Determine the [X, Y] coordinate at the center of the cell enclosing the given text.  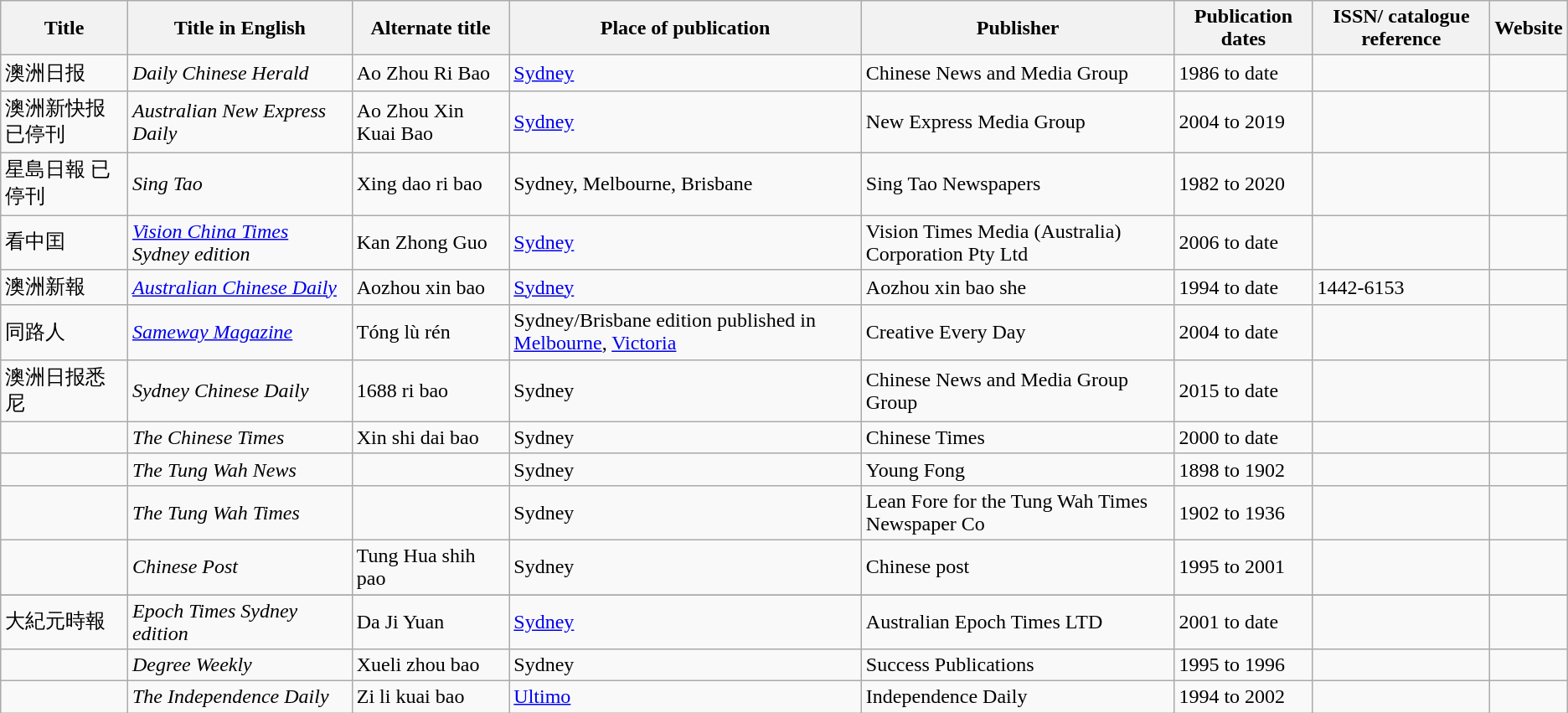
Chinese Post [240, 566]
Chinese Times [1018, 437]
The Tung Wah News [240, 469]
The Chinese Times [240, 437]
Alternate title [431, 28]
Australian New Express Daily [240, 121]
Degree Weekly [240, 665]
Sing Tao [240, 183]
Ao Zhou Xin Kuai Bao [431, 121]
1982 to 2020 [1243, 183]
Xueli zhou bao [431, 665]
1994 to 2002 [1243, 697]
The Independence Daily [240, 697]
2004 to 2019 [1243, 121]
1986 to date [1243, 74]
2001 to date [1243, 622]
看中囯 [64, 241]
Chinese News and Media Group Group [1018, 390]
澳洲新快报 已停刊 [64, 121]
Zi li kuai bao [431, 697]
Ao Zhou Ri Bao [431, 74]
1902 to 1936 [1243, 513]
Chinese post [1018, 566]
Epoch Times Sydney edition [240, 622]
Place of publication [685, 28]
澳洲新報 [64, 288]
Kan Zhong Guo [431, 241]
Xing dao ri bao [431, 183]
Tóng lù rén [431, 332]
ISSN/ catalogue reference [1401, 28]
Publisher [1018, 28]
Title in English [240, 28]
澳洲日报悉尼 [64, 390]
Sydney/Brisbane edition published in Melbourne, Victoria [685, 332]
Tung Hua shih pao [431, 566]
Aozhou xin bao she [1018, 288]
Lean Fore for the Tung Wah Times Newspaper Co [1018, 513]
Aozhou xin bao [431, 288]
Creative Every Day [1018, 332]
The Tung Wah Times [240, 513]
New Express Media Group [1018, 121]
1994 to date [1243, 288]
澳洲日报 [64, 74]
2006 to date [1243, 241]
Xin shi dai bao [431, 437]
1898 to 1902 [1243, 469]
Vision Times Media (Australia) Corporation Pty Ltd [1018, 241]
Australian Chinese Daily [240, 288]
Daily Chinese Herald [240, 74]
2000 to date [1243, 437]
2004 to date [1243, 332]
Australian Epoch Times LTD [1018, 622]
Ultimo [685, 697]
Chinese News and Media Group [1018, 74]
Young Fong [1018, 469]
Title [64, 28]
1442-6153 [1401, 288]
Website [1529, 28]
Sing Tao Newspapers [1018, 183]
大紀元時報 [64, 622]
Independence Daily [1018, 697]
Success Publications [1018, 665]
Sameway Magazine [240, 332]
星島日報 已停刊 [64, 183]
1995 to 1996 [1243, 665]
Publication dates [1243, 28]
2015 to date [1243, 390]
1688 ri bao [431, 390]
Sydney Chinese Daily [240, 390]
Vision China Times Sydney edition [240, 241]
Sydney, Melbourne, Brisbane [685, 183]
Da Ji Yuan [431, 622]
同路人 [64, 332]
1995 to 2001 [1243, 566]
